From the cell containing the given text, extract its center point as (x, y) coordinate. 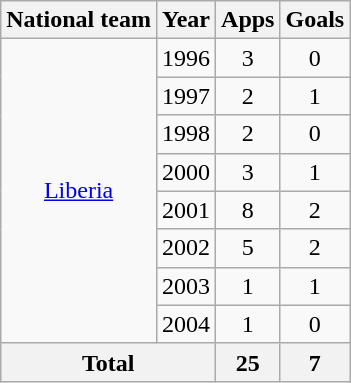
Apps (248, 20)
5 (248, 248)
2001 (186, 210)
2000 (186, 172)
Year (186, 20)
Goals (315, 20)
25 (248, 362)
1998 (186, 134)
2004 (186, 324)
2003 (186, 286)
1996 (186, 58)
1997 (186, 96)
7 (315, 362)
2002 (186, 248)
Total (108, 362)
National team (79, 20)
Liberia (79, 191)
8 (248, 210)
